Return (x, y) of the center of cell containing provided text 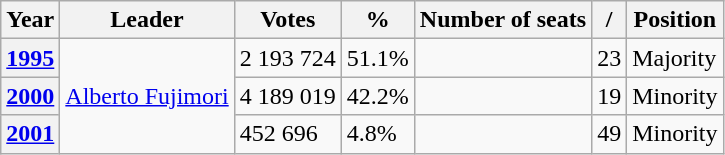
2001 (30, 134)
4 189 019 (288, 96)
Alberto Fujimori (147, 96)
1995 (30, 58)
Number of seats (502, 20)
51.1% (378, 58)
23 (610, 58)
Leader (147, 20)
49 (610, 134)
Majority (675, 58)
452 696 (288, 134)
42.2% (378, 96)
Votes (288, 20)
/ (610, 20)
2000 (30, 96)
% (378, 20)
4.8% (378, 134)
2 193 724 (288, 58)
Position (675, 20)
19 (610, 96)
Year (30, 20)
